Provide the [X, Y] coordinate of the cell's center where the given text is located.  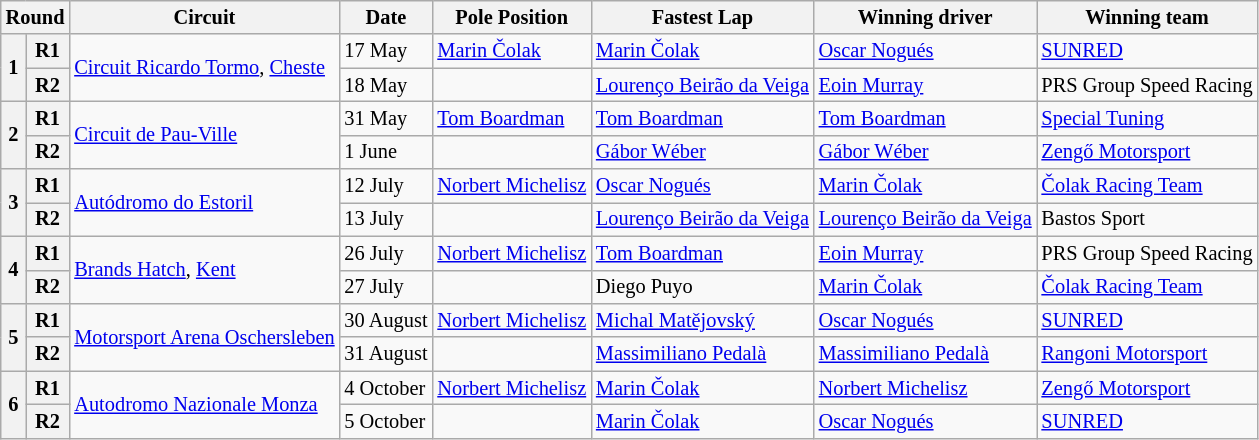
Autodromo Nazionale Monza [204, 404]
Motorsport Arena Oschersleben [204, 336]
Date [386, 17]
Pole Position [512, 17]
Michal Matějovský [702, 320]
13 July [386, 219]
Brands Hatch, Kent [204, 270]
Winning driver [926, 17]
18 May [386, 85]
4 October [386, 388]
31 August [386, 354]
Winning team [1148, 17]
Rangoni Motorsport [1148, 354]
12 July [386, 186]
30 August [386, 320]
Circuit Ricardo Tormo, Cheste [204, 68]
Fastest Lap [702, 17]
17 May [386, 51]
4 [14, 270]
31 May [386, 118]
27 July [386, 287]
Bastos Sport [1148, 219]
Circuit de Pau-Ville [204, 134]
Circuit [204, 17]
Round [36, 17]
1 June [386, 152]
6 [14, 404]
5 October [386, 421]
Diego Puyo [702, 287]
26 July [386, 253]
5 [14, 336]
Special Tuning [1148, 118]
Autódromo do Estoril [204, 202]
2 [14, 134]
1 [14, 68]
3 [14, 202]
